Capture the cell that displays the provided text and extract its (X, Y) central coordinate. 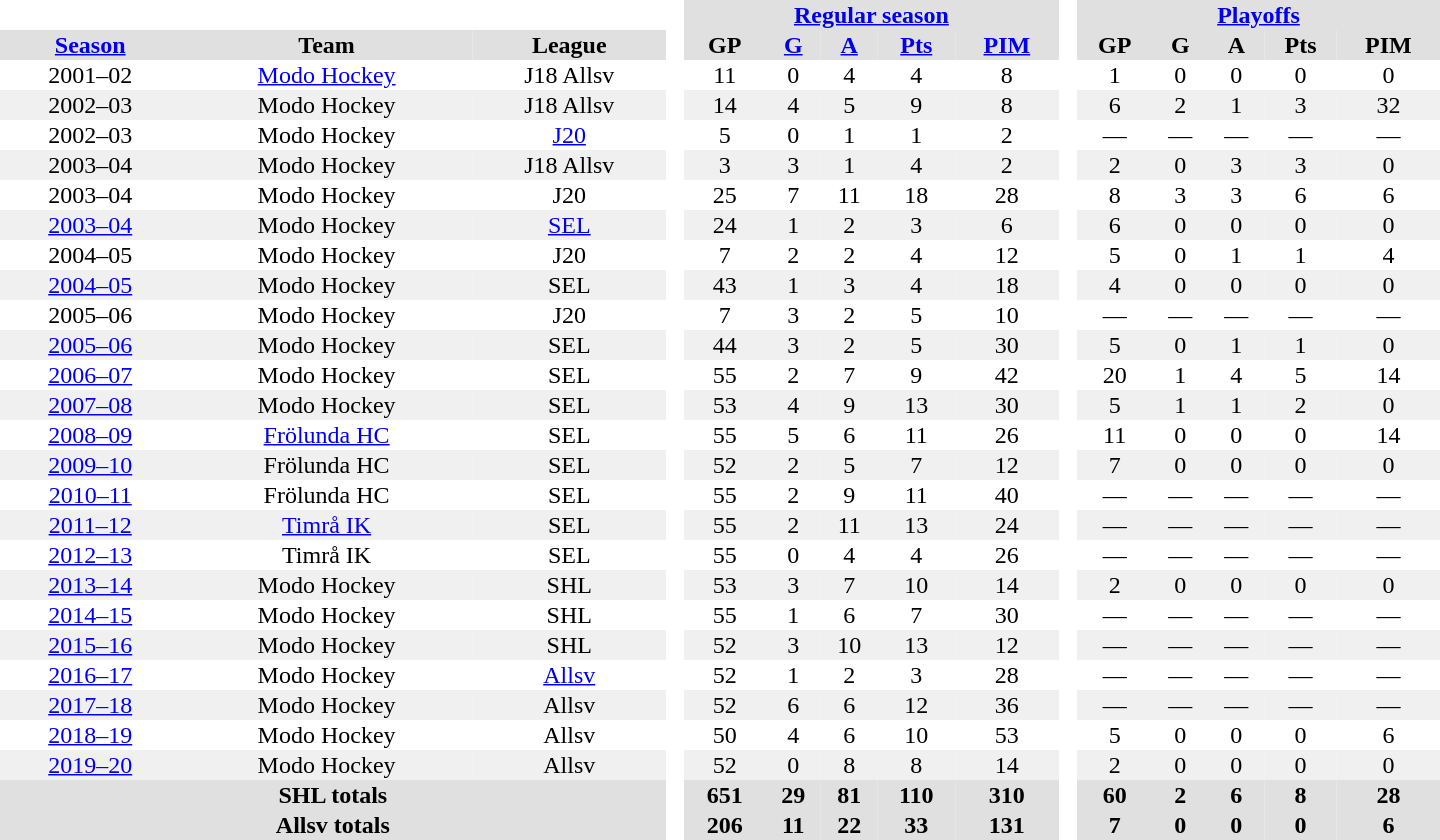
2019–20 (90, 765)
25 (724, 195)
2006–07 (90, 375)
2011–12 (90, 525)
20 (1114, 375)
131 (1006, 825)
League (570, 45)
Playoffs (1258, 15)
2014–15 (90, 615)
110 (916, 795)
43 (724, 285)
2015–16 (90, 645)
22 (849, 825)
50 (724, 735)
Team (326, 45)
44 (724, 345)
42 (1006, 375)
SHL totals (333, 795)
2017–18 (90, 705)
651 (724, 795)
40 (1006, 495)
Regular season (871, 15)
81 (849, 795)
32 (1388, 105)
2018–19 (90, 735)
310 (1006, 795)
2012–13 (90, 555)
2001–02 (90, 75)
Season (90, 45)
29 (793, 795)
60 (1114, 795)
2010–11 (90, 495)
Allsv totals (333, 825)
2007–08 (90, 405)
206 (724, 825)
36 (1006, 705)
2008–09 (90, 435)
2013–14 (90, 585)
33 (916, 825)
2016–17 (90, 675)
2009–10 (90, 465)
